Pinpoint the cell where the given text exists, returning its [X, Y] midpoint coordinate. 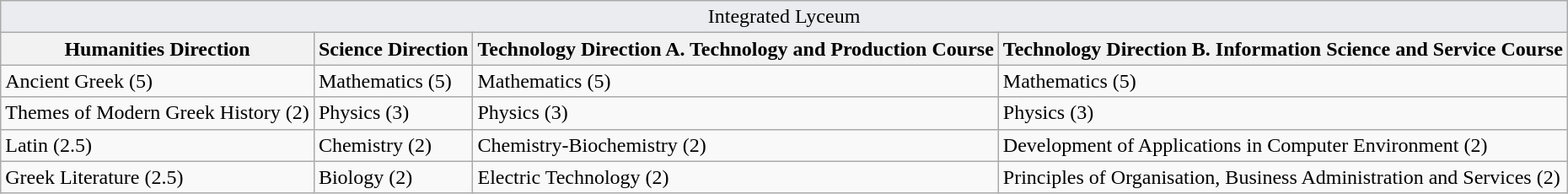
Science Direction [393, 49]
Humanities Direction [158, 49]
Development of Applications in Computer Environment (2) [1283, 145]
Integrated Lyceum [784, 17]
Biology (2) [393, 177]
Technology Direction B. Information Science and Service Course [1283, 49]
Principles of Organisation, Business Administration and Services (2) [1283, 177]
Themes of Modern Greek History (2) [158, 113]
Ancient Greek (5) [158, 81]
Technology Direction A. Technology and Production Course [735, 49]
Chemistry-Biochemistry (2) [735, 145]
Chemistry (2) [393, 145]
Greek Literature (2.5) [158, 177]
Electric Technology (2) [735, 177]
Latin (2.5) [158, 145]
